Return the [X, Y] coordinate for the center point of the cell that contains the specified text.  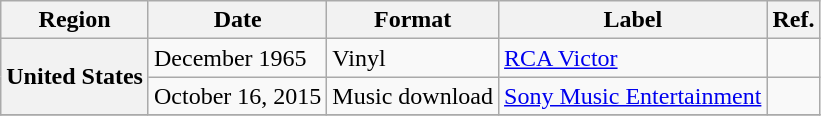
October 16, 2015 [237, 96]
Label [633, 20]
Region [75, 20]
Vinyl [413, 58]
Ref. [794, 20]
United States [75, 77]
Date [237, 20]
RCA Victor [633, 58]
Music download [413, 96]
December 1965 [237, 58]
Format [413, 20]
Sony Music Entertainment [633, 96]
